Locate the cell with the specified text and output its [X, Y] center coordinate. 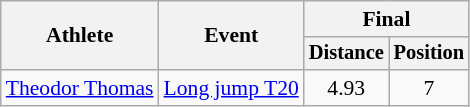
Long jump T20 [232, 88]
4.93 [346, 88]
Distance [346, 54]
7 [429, 88]
Event [232, 36]
Position [429, 54]
Final [386, 19]
Athlete [80, 36]
Theodor Thomas [80, 88]
